Return [X, Y] of the center of cell containing provided text 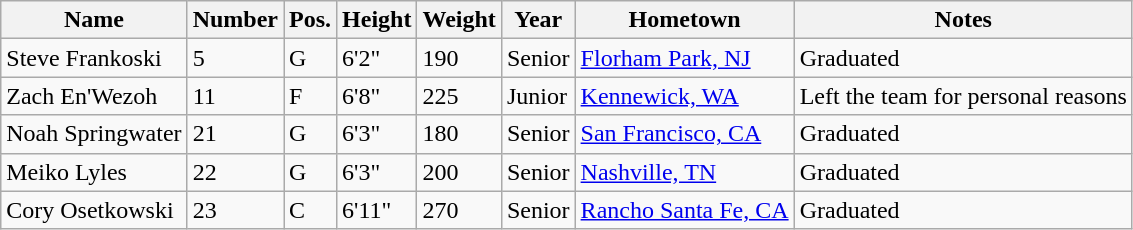
Florham Park, NJ [684, 58]
San Francisco, CA [684, 134]
180 [459, 134]
200 [459, 172]
Hometown [684, 20]
F [310, 96]
Noah Springwater [94, 134]
Name [94, 20]
Year [538, 20]
Kennewick, WA [684, 96]
270 [459, 210]
6'11" [377, 210]
Nashville, TN [684, 172]
Notes [963, 20]
Junior [538, 96]
21 [235, 134]
11 [235, 96]
Rancho Santa Fe, CA [684, 210]
225 [459, 96]
6'2" [377, 58]
23 [235, 210]
Number [235, 20]
Left the team for personal reasons [963, 96]
5 [235, 58]
C [310, 210]
Zach En'Wezoh [94, 96]
Meiko Lyles [94, 172]
Pos. [310, 20]
6'8" [377, 96]
Steve Frankoski [94, 58]
Cory Osetkowski [94, 210]
Height [377, 20]
Weight [459, 20]
190 [459, 58]
22 [235, 172]
